Output the [X, Y] coordinate of the center of the cell containing the given text.  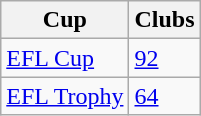
Clubs [164, 20]
EFL Cup [65, 58]
64 [164, 96]
Cup [65, 20]
92 [164, 58]
EFL Trophy [65, 96]
